Search for the cell housing the specified text and yield its (X, Y) center coordinate. 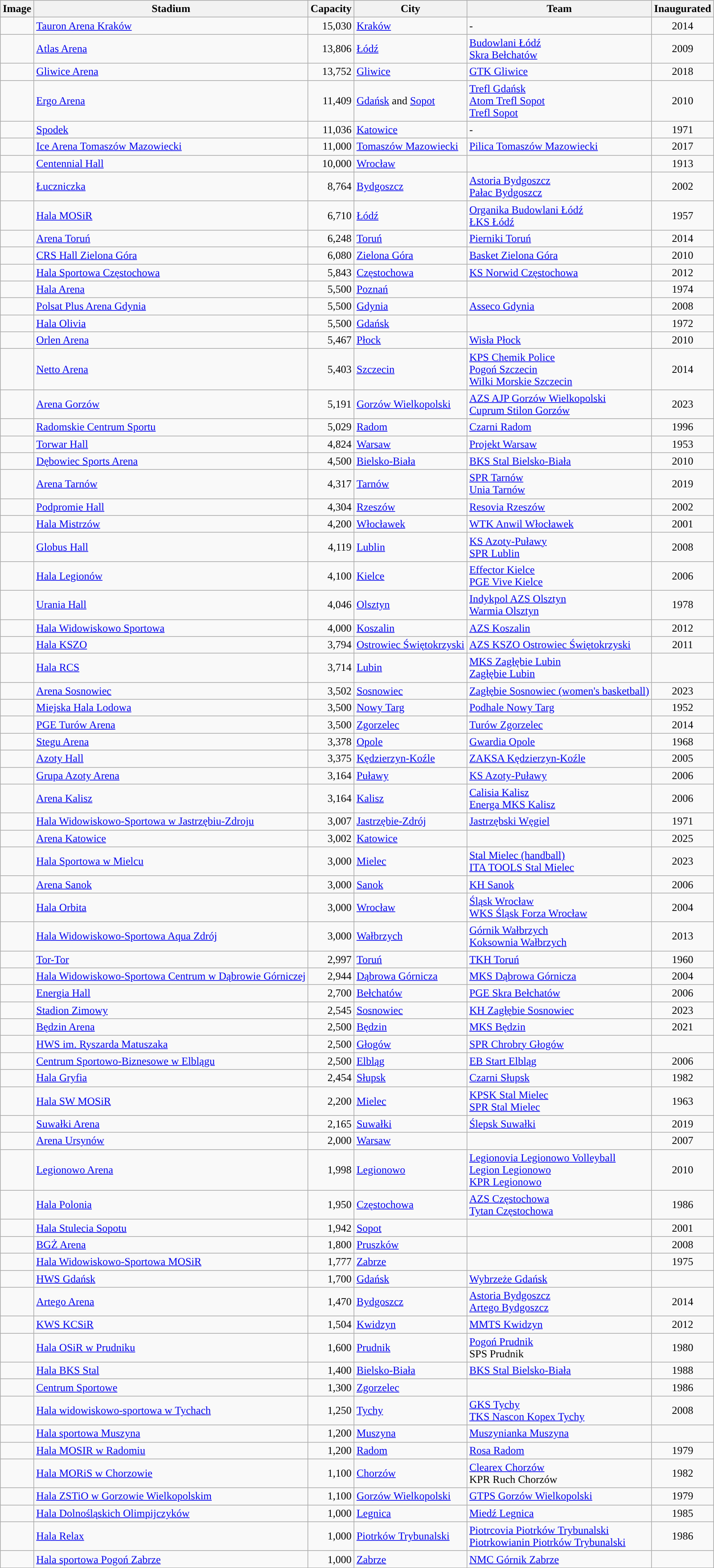
Hala Legionów (171, 576)
KS Azoty-Puławy (559, 776)
Hala BKS Stal (171, 1371)
2,700 (331, 993)
MKS Będzin (559, 1027)
Torwar Hall (171, 444)
Piotrków Trybunalski (410, 1536)
Trefl GdańskAtom Trefl SopotTrefl Sopot (559, 101)
4,200 (331, 524)
Stadion Zimowy (171, 1010)
Hala Relax (171, 1536)
Radomskie Centrum Sportu (171, 427)
1,800 (331, 1245)
Hala Arena (171, 290)
Czarni Radom (559, 427)
Hala Stulecia Sopotu (171, 1228)
KH Zagłębie Sosnowiec (559, 1010)
Zielona Góra (410, 255)
MKS Zagłębie LubinZagłębie Lubin (559, 668)
Astoria BydgoszczArtego Bydgoszcz (559, 1302)
1,250 (331, 1410)
1975 (683, 1262)
1,950 (331, 1205)
Hala Mistrzów (171, 524)
Legionowo Arena (171, 1170)
2,454 (331, 1078)
1972 (683, 323)
Piotrcovia Piotrków TrybunalskiPiotrkowianin Piotrków Trybunalski (559, 1536)
Hala Orbita (171, 907)
1,700 (331, 1279)
Tomaszów Mazowiecki (410, 147)
Kalisz (410, 798)
GTK Gliwice (559, 72)
2021 (683, 1027)
Grupa Azoty Arena (171, 776)
Podpromie Hall (171, 507)
Hala sportowa Muszyna (171, 1433)
3,007 (331, 821)
Arena Tarnów (171, 484)
Pierniki Toruń (559, 238)
Elbląg (410, 1061)
KPS Chemik PolicePogoń SzczecinWilki Morskie Szczecin (559, 369)
3,502 (331, 691)
Legionovia Legionowo VolleyballLegion Legionowo KPR Legionowo (559, 1170)
1,600 (331, 1348)
AZS AJP Gorzów WielkopolskiCuprum Stilon Gorzów (559, 404)
HWS Gdańsk (171, 1279)
2,000 (331, 1141)
Lublin (410, 547)
Wybrzeże Gdańsk (559, 1279)
Hala widowiskowo-sportowa w Tychach (171, 1410)
6,080 (331, 255)
KS Norwid Częstochowa (559, 272)
MKS Dąbrowa Górnicza (559, 976)
Hala RCS (171, 668)
Miedź Legnica (559, 1513)
3,002 (331, 838)
Ślepsk Suwałki (559, 1124)
Koszalin (410, 628)
Legnica (410, 1513)
Gdańsk and Sopot (410, 101)
Gdynia (410, 306)
Hala Widowiskowo-Sportowa Aqua Zdrój (171, 936)
Polsat Plus Arena Gdynia (171, 306)
TKH Toruń (559, 959)
3,375 (331, 759)
3,794 (331, 645)
Podhale Nowy Targ (559, 708)
Ostrowiec Świętokrzyski (410, 645)
Hala Dolnośląskich Olimpijczyków (171, 1513)
Spodek (171, 130)
Arena Sanok (171, 884)
Turów Zgorzelec (559, 725)
Stal Mielec (handball)ITA TOOLS Stal Mielec (559, 862)
Astoria BydgoszczPałac Bydgoszcz (559, 186)
1,300 (331, 1388)
Ice Arena Tomaszów Mazowiecki (171, 147)
Atlas Arena (171, 49)
1957 (683, 216)
ZAKSA Kędzierzyn-Koźle (559, 759)
4,100 (331, 576)
Bełchatów (410, 993)
5,403 (331, 369)
1978 (683, 605)
1960 (683, 959)
5,843 (331, 272)
Hala Gryfia (171, 1078)
Jastrzębski Węgiel (559, 821)
2007 (683, 1141)
1985 (683, 1513)
Opole (410, 742)
13,752 (331, 72)
1,470 (331, 1302)
Śląsk WrocławWKS Śląsk Forza Wrocław (559, 907)
2,200 (331, 1101)
KH Sanok (559, 884)
Kielce (410, 576)
Azoty Hall (171, 759)
Wisła Płock (559, 340)
Nowy Targ (410, 708)
2017 (683, 147)
SPR TarnówUnia Tarnów (559, 484)
City (410, 9)
4,119 (331, 547)
AZS Koszalin (559, 628)
NMC Górnik Zabrze (559, 1559)
Prudnik (410, 1348)
Clearex ChorzówKPR Ruch Chorzów (559, 1474)
8,764 (331, 186)
Legionowo (410, 1170)
Stegu Arena (171, 742)
Lubin (410, 668)
Suwałki Arena (171, 1124)
Gliwice (410, 72)
Projekt Warsaw (559, 444)
2025 (683, 838)
Będzin (410, 1027)
Dąbrowa Górnicza (410, 976)
2,545 (331, 1010)
Arena Sosnowiec (171, 691)
Sanok (410, 884)
PGE Turów Arena (171, 725)
Artego Arena (171, 1302)
1953 (683, 444)
Team (559, 9)
Hala sportowa Pogoń Zabrze (171, 1559)
Słupsk (410, 1078)
Orlen Arena (171, 340)
GKS TychyTKS Nascon Kopex Tychy (559, 1410)
Asseco Gdynia (559, 306)
Płock (410, 340)
Rosa Radom (559, 1450)
Hala MOSIR w Radomiu (171, 1450)
Suwałki (410, 1124)
KWS KCSiR (171, 1325)
Hala ZSTiO w Gorzowie Wielkopolskim (171, 1496)
Zagłębie Sosnowiec (women's basketball) (559, 691)
Hala Widowiskowo Sportowa (171, 628)
Hala SW MOSiR (171, 1101)
Hala MOSiR (171, 216)
1952 (683, 708)
2011 (683, 645)
Głogów (410, 1044)
Hala KSZO (171, 645)
Effector KielcePGE Vive Kielce (559, 576)
Hala Polonia (171, 1205)
Hala Sportowa Częstochowa (171, 272)
MMTS Kwidzyn (559, 1325)
Budowlani ŁódźSkra Bełchatów (559, 49)
Pilica Tomaszów Mazowiecki (559, 147)
Hala OSiR w Prudniku (171, 1348)
WTK Anwil Włocławek (559, 524)
Ergo Arena (171, 101)
4,000 (331, 628)
Chorzów (410, 1474)
PGE Skra Bełchatów (559, 993)
Muszynianka Muszyna (559, 1433)
Resovia Rzeszów (559, 507)
3,714 (331, 668)
Tarnów (410, 484)
Wałbrzych (410, 936)
Tauron Arena Kraków (171, 26)
Sopot (410, 1228)
2,944 (331, 976)
5,191 (331, 404)
Hala Widowiskowo-Sportowa Centrum w Dąbrowie Górniczej (171, 976)
Włocławek (410, 524)
11,000 (331, 147)
Calisia KaliszEnerga MKS Kalisz (559, 798)
6,710 (331, 216)
Muszyna (410, 1433)
Arena Katowice (171, 838)
4,317 (331, 484)
Indykpol AZS OlsztynWarmia Olsztyn (559, 605)
1,777 (331, 1262)
4,304 (331, 507)
1988 (683, 1371)
Arena Ursynów (171, 1141)
KS Azoty-PuławySPR Lublin (559, 547)
Kwidzyn (410, 1325)
Globus Hall (171, 547)
Stadium (171, 9)
Będzin Arena (171, 1027)
4,500 (331, 461)
CRS Hall Zielona Góra (171, 255)
2013 (683, 936)
15,030 (331, 26)
Hala MORiS w Chorzowie (171, 1474)
13,806 (331, 49)
Organika Budowlani ŁódźŁKS Łódź (559, 216)
5,029 (331, 427)
Hala Widowiskowo-Sportowa MOSiR (171, 1262)
Hala Widowiskowo-Sportowa w Jastrzębiu-Zdroju (171, 821)
Puławy (410, 776)
Tychy (410, 1410)
Dębowiec Sports Arena (171, 461)
Tor-Tor (171, 959)
Inaugurated (683, 9)
5,467 (331, 340)
1,504 (331, 1325)
2,997 (331, 959)
2005 (683, 759)
1,400 (331, 1371)
1963 (683, 1101)
6,248 (331, 238)
2018 (683, 72)
Poznań (410, 290)
EB Start Elbląg (559, 1061)
Basket Zielona Góra (559, 255)
SPR Chrobry Głogów (559, 1044)
Rzeszów (410, 507)
1913 (683, 163)
4,824 (331, 444)
BGŻ Arena (171, 1245)
Image (17, 9)
3,378 (331, 742)
1968 (683, 742)
Arena Gorzów (171, 404)
Hala Olivia (171, 323)
Centennial Hall (171, 163)
GTPS Gorzów Wielkopolski (559, 1496)
Jastrzębie-Zdrój (410, 821)
KPSK Stal MielecSPR Stal Mielec (559, 1101)
Łuczniczka (171, 186)
Energia Hall (171, 993)
AZS CzęstochowaTytan Częstochowa (559, 1205)
Centrum Sportowo-Biznesowe w Elblągu (171, 1061)
1974 (683, 290)
Gliwice Arena (171, 72)
Gwardia Opole (559, 742)
1980 (683, 1348)
11,409 (331, 101)
Arena Kalisz (171, 798)
Urania Hall (171, 605)
2009 (683, 49)
1,942 (331, 1228)
Olsztyn (410, 605)
HWS im. Ryszarda Matuszaka (171, 1044)
Capacity (331, 9)
Pogoń PrudnikSPS Prudnik (559, 1348)
Arena Toruń (171, 238)
1996 (683, 427)
Kraków (410, 26)
Centrum Sportowe (171, 1388)
2,165 (331, 1124)
AZS KSZO Ostrowiec Świętokrzyski (559, 645)
10,000 (331, 163)
Pruszków (410, 1245)
Kędzierzyn-Koźle (410, 759)
Górnik WałbrzychKoksownia Wałbrzych (559, 936)
Czarni Słupsk (559, 1078)
Miejska Hala Lodowa (171, 708)
Hala Sportowa w Mielcu (171, 862)
Szczecin (410, 369)
1,998 (331, 1170)
11,036 (331, 130)
Netto Arena (171, 369)
4,046 (331, 605)
